From the cell containing the given text, extract its center point as [X, Y] coordinate. 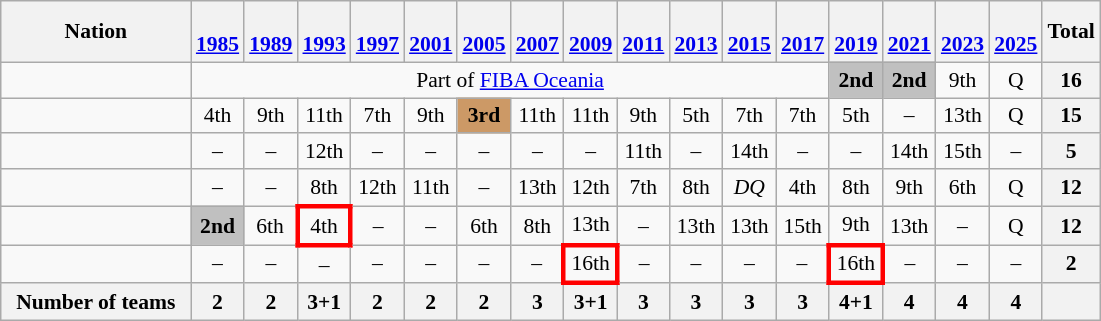
2011 [643, 32]
Total [1070, 32]
3rd [484, 116]
1993 [324, 32]
16 [1070, 80]
1997 [378, 32]
5 [1070, 152]
2023 [962, 32]
2005 [484, 32]
2009 [590, 32]
2025 [1016, 32]
Number of teams [96, 302]
Part of FIBA Oceania [510, 80]
DQ [750, 188]
2007 [538, 32]
1985 [218, 32]
2017 [802, 32]
2015 [750, 32]
2001 [430, 32]
2021 [910, 32]
1989 [270, 32]
15 [1070, 116]
4+1 [856, 302]
2013 [696, 32]
2019 [856, 32]
Nation [96, 32]
